Extract the [x, y] coordinate from the center of the cell holding the provided text.  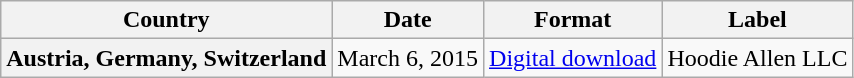
March 6, 2015 [408, 58]
Label [758, 20]
Austria, Germany, Switzerland [166, 58]
Hoodie Allen LLC [758, 58]
Digital download [573, 58]
Country [166, 20]
Date [408, 20]
Format [573, 20]
